From the cell containing the given text, extract its center point as [x, y] coordinate. 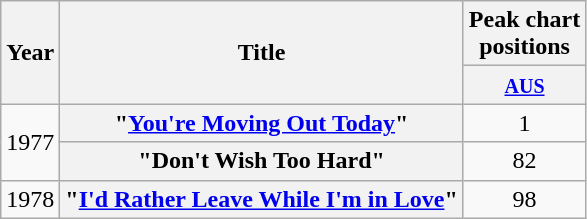
Title [262, 52]
"I'd Rather Leave While I'm in Love" [262, 199]
"You're Moving Out Today" [262, 123]
1 [524, 123]
AUS [524, 85]
"Don't Wish Too Hard" [262, 161]
82 [524, 161]
Peak chartpositions [524, 34]
98 [524, 199]
Year [30, 52]
1978 [30, 199]
1977 [30, 142]
